Provide the (x, y) coordinate of the cell's center where the given text is located.  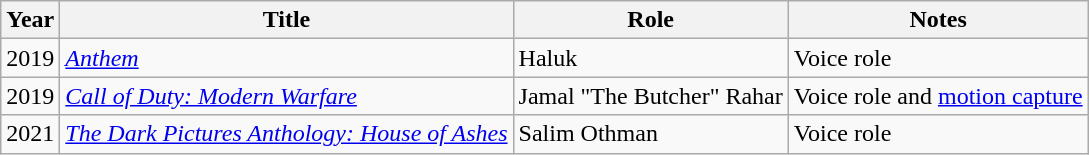
Jamal "The Butcher" Rahar (650, 96)
Role (650, 20)
Call of Duty: Modern Warfare (286, 96)
Salim Othman (650, 134)
Haluk (650, 58)
Year (30, 20)
The Dark Pictures Anthology: House of Ashes (286, 134)
Voice role and motion capture (938, 96)
2021 (30, 134)
Title (286, 20)
Anthem (286, 58)
Notes (938, 20)
